Search for the cell housing the specified text and yield its [x, y] center coordinate. 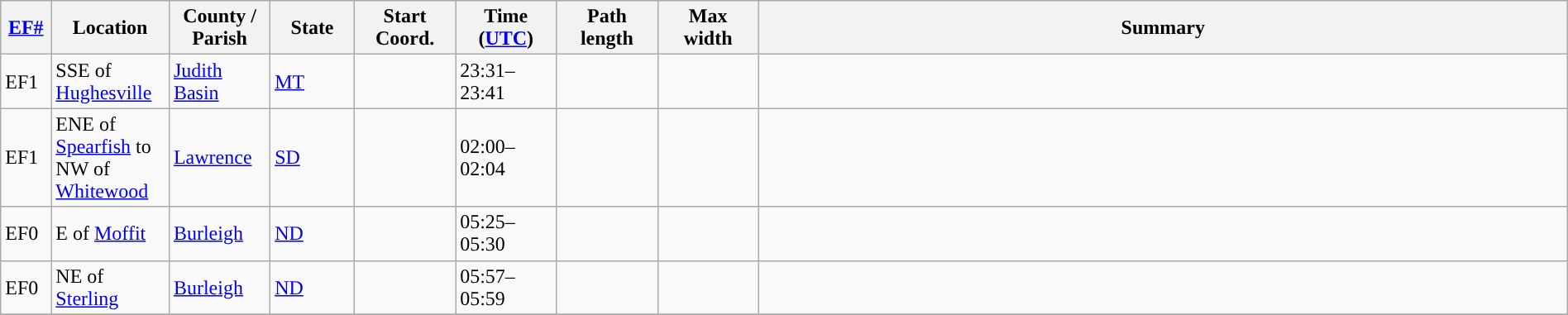
Summary [1163, 28]
SSE of Hughesville [111, 81]
Start Coord. [404, 28]
E of Moffit [111, 233]
05:57–05:59 [506, 288]
Max width [708, 28]
SD [313, 157]
NE of Sterling [111, 288]
Judith Basin [219, 81]
Path length [607, 28]
MT [313, 81]
Location [111, 28]
EF# [26, 28]
05:25–05:30 [506, 233]
State [313, 28]
23:31–23:41 [506, 81]
02:00–02:04 [506, 157]
Lawrence [219, 157]
Time (UTC) [506, 28]
County / Parish [219, 28]
ENE of Spearfish to NW of Whitewood [111, 157]
